Capture the cell that displays the provided text and extract its [X, Y] central coordinate. 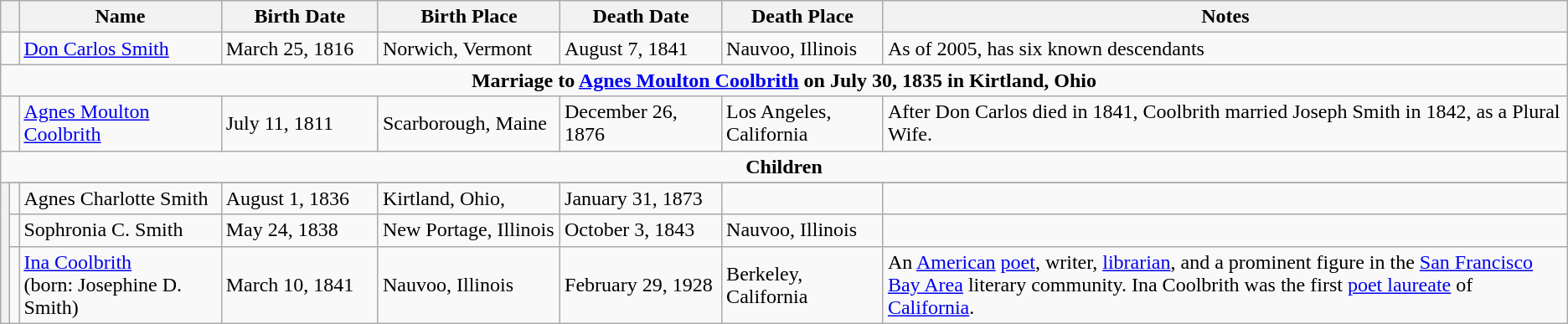
Death Date [642, 17]
Norwich, Vermont [469, 49]
July 11, 1811 [300, 124]
February 29, 1928 [642, 285]
Kirtland, Ohio, [469, 198]
March 10, 1841 [300, 285]
December 26, 1876 [642, 124]
Los Angeles, California [802, 124]
January 31, 1873 [642, 198]
Birth Place [469, 17]
Name [121, 17]
August 1, 1836 [300, 198]
As of 2005, has six known descendants [1225, 49]
New Portage, Illinois [469, 230]
Children [784, 167]
Death Place [802, 17]
Ina Coolbrith(born: Josephine D. Smith) [121, 285]
March 25, 1816 [300, 49]
Berkeley, California [802, 285]
Sophronia C. Smith [121, 230]
August 7, 1841 [642, 49]
Birth Date [300, 17]
Notes [1225, 17]
Agnes Moulton Coolbrith [121, 124]
After Don Carlos died in 1841, Coolbrith married Joseph Smith in 1842, as a Plural Wife. [1225, 124]
Marriage to Agnes Moulton Coolbrith on July 30, 1835 in Kirtland, Ohio [784, 80]
Scarborough, Maine [469, 124]
Don Carlos Smith [121, 49]
October 3, 1843 [642, 230]
Agnes Charlotte Smith [121, 198]
May 24, 1838 [300, 230]
